Return [X, Y] of the center of cell containing provided text 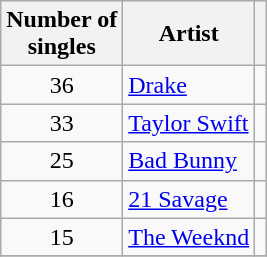
Artist [189, 34]
Number of singles [62, 34]
Taylor Swift [189, 123]
Bad Bunny [189, 161]
The Weeknd [189, 237]
16 [62, 199]
Drake [189, 85]
21 Savage [189, 199]
36 [62, 85]
25 [62, 161]
15 [62, 237]
33 [62, 123]
